Search for the cell housing the specified text and yield its [X, Y] center coordinate. 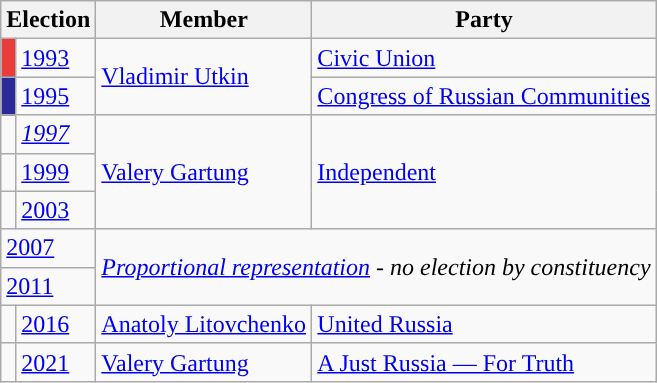
Civic Union [484, 58]
Election [48, 20]
1999 [56, 172]
2011 [48, 286]
2003 [56, 210]
Proportional representation - no election by constituency [376, 267]
Vladimir Utkin [204, 77]
Congress of Russian Communities [484, 96]
A Just Russia — For Truth [484, 362]
1995 [56, 96]
Party [484, 20]
2007 [48, 248]
United Russia [484, 324]
2021 [56, 362]
Anatoly Litovchenko [204, 324]
Independent [484, 172]
2016 [56, 324]
1997 [56, 134]
Member [204, 20]
1993 [56, 58]
